Search for the cell housing the specified text and yield its [x, y] center coordinate. 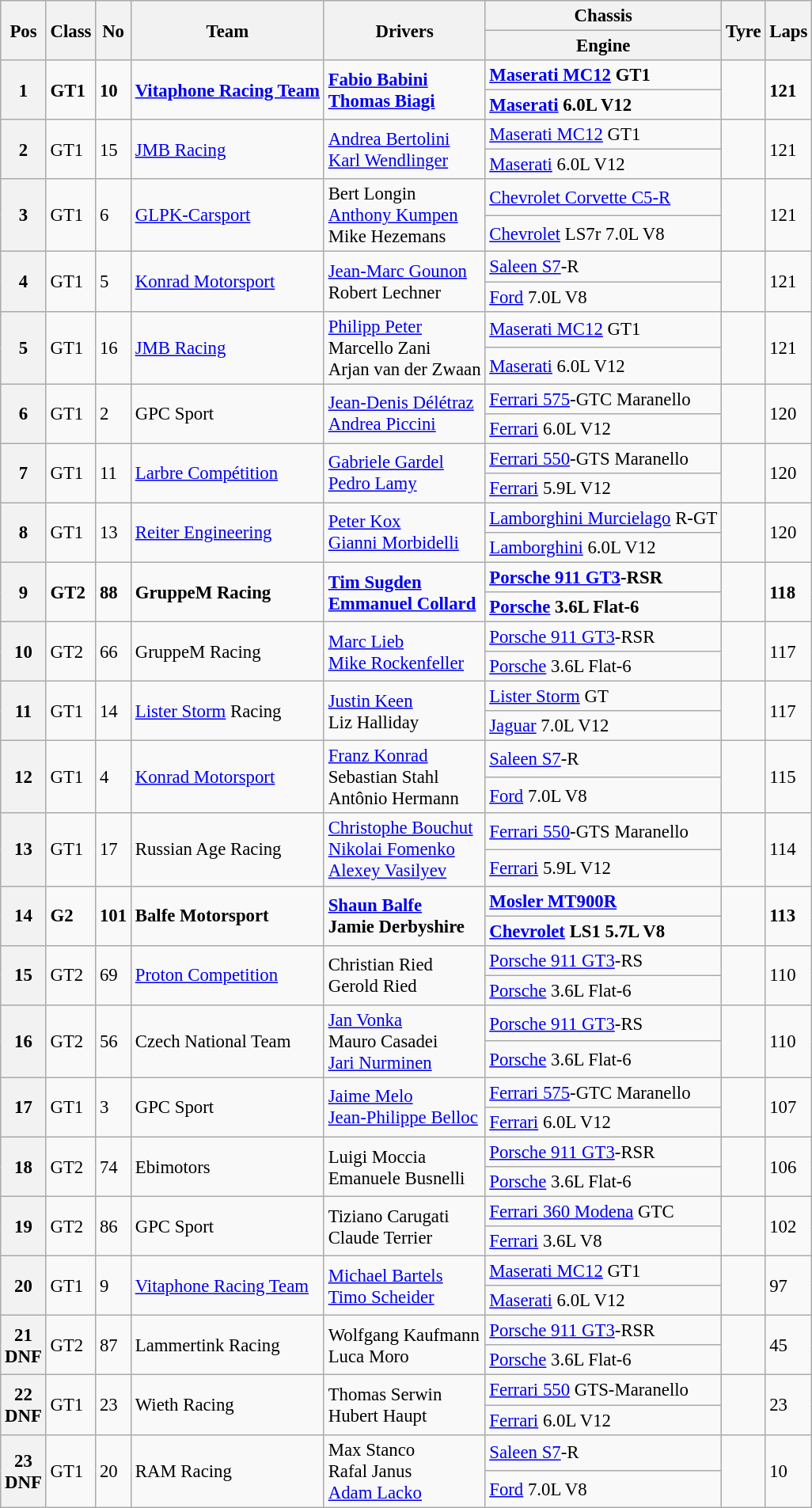
18 [24, 1167]
Max Stanco Rafal Janus Adam Lacko [404, 1471]
102 [788, 1227]
Larbre Compétition [227, 473]
97 [788, 1286]
Tyre [744, 30]
74 [114, 1167]
Wieth Racing [227, 1404]
22DNF [24, 1404]
Wolfgang Kaufmann Luca Moro [404, 1346]
Tiziano Carugati Claude Terrier [404, 1227]
Chassis [603, 16]
Jaguar 7.0L V12 [603, 726]
RAM Racing [227, 1471]
G2 [71, 915]
Michael Bartels Timo Scheider [404, 1286]
Russian Age Racing [227, 850]
Marc Lieb Mike Rockenfeller [404, 652]
101 [114, 915]
23DNF [24, 1471]
Bert Longin Anthony Kumpen Mike Hezemans [404, 215]
Lammertink Racing [227, 1346]
Jean-Denis Délétraz Andrea Piccini [404, 413]
88 [114, 592]
Mosler MT900R [603, 901]
87 [114, 1346]
Jaime Melo Jean-Philippe Belloc [404, 1107]
Chevrolet LS1 5.7L V8 [603, 931]
Lamborghini Murcielago R-GT [603, 518]
113 [788, 915]
Andrea Bertolini Karl Wendlinger [404, 149]
Gabriele Gardel Pedro Lamy [404, 473]
Drivers [404, 30]
Christian Ried Gerold Ried [404, 975]
56 [114, 1042]
86 [114, 1227]
Reiter Engineering [227, 532]
Proton Competition [227, 975]
Class [71, 30]
Tim Sugden Emmanuel Collard [404, 592]
Lister Storm GT [603, 697]
7 [24, 473]
66 [114, 652]
Balfe Motorsport [227, 915]
21DNF [24, 1346]
45 [788, 1346]
Ferrari 3.6L V8 [603, 1241]
Chevrolet Corvette C5-R [603, 197]
Peter Kox Gianni Morbidelli [404, 532]
Thomas Serwin Hubert Haupt [404, 1404]
GLPK-Carsport [227, 215]
69 [114, 975]
Ferrari 550 GTS-Maranello [603, 1390]
114 [788, 850]
Lister Storm Racing [227, 711]
106 [788, 1167]
Jan Vonka Mauro Casadei Jari Nurminen [404, 1042]
Shaun Balfe Jamie Derbyshire [404, 915]
Ferrari 360 Modena GTC [603, 1212]
Luigi Moccia Emanuele Busnelli [404, 1167]
Laps [788, 30]
8 [24, 532]
Justin Keen Liz Halliday [404, 711]
Czech National Team [227, 1042]
118 [788, 592]
19 [24, 1227]
Franz Konrad Sebastian Stahl Antônio Hermann [404, 777]
Chevrolet LS7r 7.0L V8 [603, 234]
No [114, 30]
Team [227, 30]
Lamborghini 6.0L V12 [603, 548]
Fabio Babini Thomas Biagi [404, 90]
12 [24, 777]
Engine [603, 46]
Pos [24, 30]
Jean-Marc Gounon Robert Lechner [404, 282]
115 [788, 777]
Philipp Peter Marcello Zani Arjan van der Zwaan [404, 348]
Christophe Bouchut Nikolai Fomenko Alexey Vasilyev [404, 850]
1 [24, 90]
107 [788, 1107]
Ebimotors [227, 1167]
